From the cell containing the given text, extract its center point as [X, Y] coordinate. 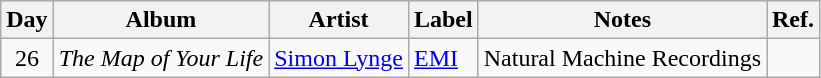
Natural Machine Recordings [622, 58]
Ref. [792, 20]
Simon Lynge [339, 58]
EMI [443, 58]
Day [27, 20]
Notes [622, 20]
26 [27, 58]
Album [161, 20]
Label [443, 20]
The Map of Your Life [161, 58]
Artist [339, 20]
